Detect which cell encompasses the target text, then output its [x, y] center coordinate. 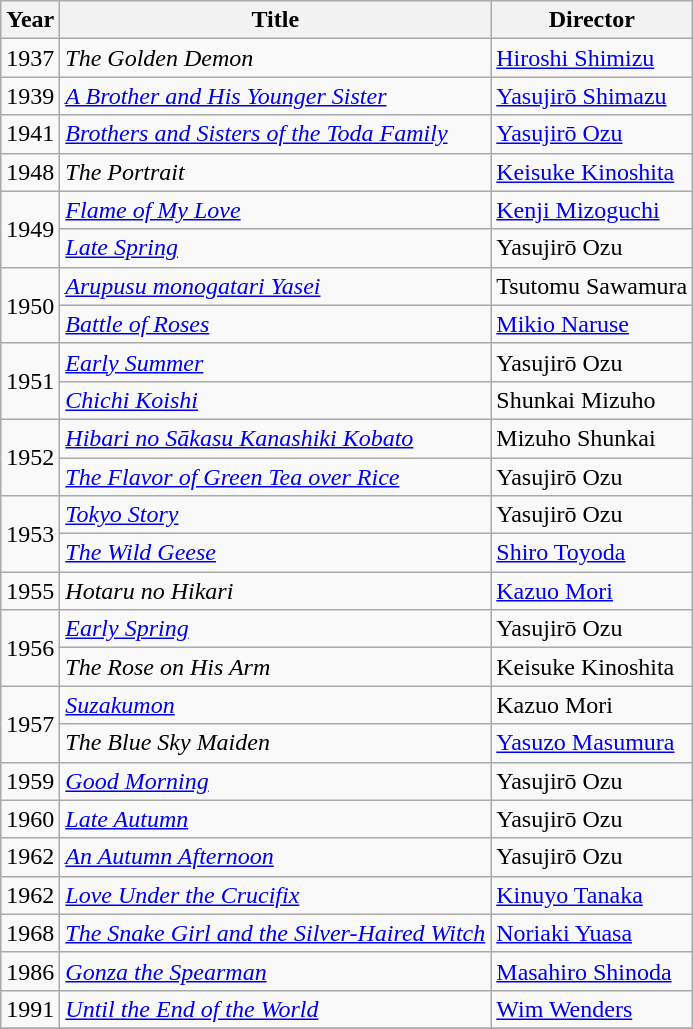
Yasuzo Masumura [592, 743]
1950 [30, 305]
Gonza the Spearman [276, 971]
1956 [30, 648]
Love Under the Crucifix [276, 895]
1941 [30, 134]
1953 [30, 534]
Late Autumn [276, 819]
1960 [30, 819]
Hibari no Sākasu Kanashiki Kobato [276, 438]
Early Spring [276, 629]
A Brother and His Younger Sister [276, 96]
Hiroshi Shimizu [592, 58]
1948 [30, 172]
Early Summer [276, 362]
1986 [30, 971]
1959 [30, 781]
1952 [30, 457]
Suzakumon [276, 705]
Hotaru no Hikari [276, 591]
Director [592, 20]
Late Spring [276, 248]
Kinuyo Tanaka [592, 895]
Yasujirō Shimazu [592, 96]
Tsutomu Sawamura [592, 286]
Mizuho Shunkai [592, 438]
Arupusu monogatari Yasei [276, 286]
The Blue Sky Maiden [276, 743]
Flame of My Love [276, 210]
1937 [30, 58]
The Rose on His Arm [276, 667]
Year [30, 20]
The Wild Geese [276, 553]
Shunkai Mizuho [592, 400]
1955 [30, 591]
Shiro Toyoda [592, 553]
Title [276, 20]
1951 [30, 381]
The Golden Demon [276, 58]
1949 [30, 229]
Kenji Mizoguchi [592, 210]
Noriaki Yuasa [592, 933]
1957 [30, 724]
Brothers and Sisters of the Toda Family [276, 134]
An Autumn Afternoon [276, 857]
Masahiro Shinoda [592, 971]
Wim Wenders [592, 1009]
Until the End of the World [276, 1009]
Battle of Roses [276, 324]
The Snake Girl and the Silver-Haired Witch [276, 933]
1991 [30, 1009]
1939 [30, 96]
The Portrait [276, 172]
The Flavor of Green Tea over Rice [276, 477]
Good Morning [276, 781]
Mikio Naruse [592, 324]
1968 [30, 933]
Chichi Koishi [276, 400]
Tokyo Story [276, 515]
